Output the [x, y] coordinate of the center of the cell containing the given text.  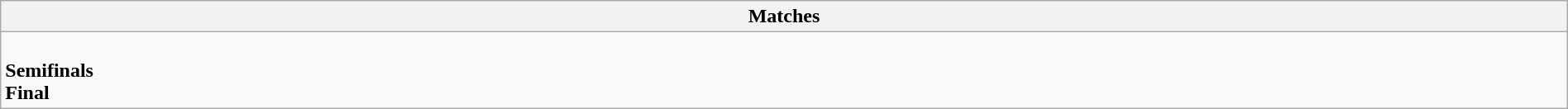
Matches [784, 17]
Semifinals Final [784, 70]
